From the cell containing the given text, extract its center point as [X, Y] coordinate. 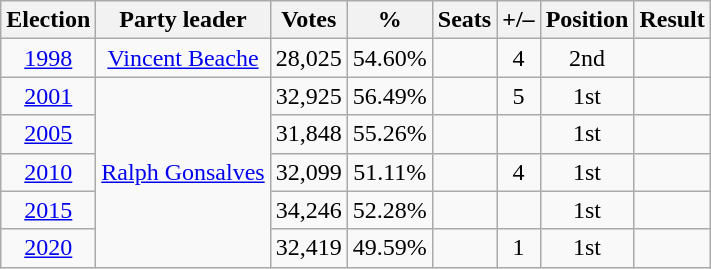
2001 [48, 96]
2nd [587, 58]
32,099 [308, 172]
Position [587, 20]
Ralph Gonsalves [183, 172]
1998 [48, 58]
1 [518, 248]
2015 [48, 210]
2005 [48, 134]
Election [48, 20]
28,025 [308, 58]
2010 [48, 172]
34,246 [308, 210]
2020 [48, 248]
54.60% [390, 58]
49.59% [390, 248]
5 [518, 96]
Vincent Beache [183, 58]
Party leader [183, 20]
Result [672, 20]
Votes [308, 20]
55.26% [390, 134]
% [390, 20]
Seats [464, 20]
32,925 [308, 96]
51.11% [390, 172]
31,848 [308, 134]
32,419 [308, 248]
52.28% [390, 210]
+/– [518, 20]
56.49% [390, 96]
